Search for the cell housing the specified text and yield its (X, Y) center coordinate. 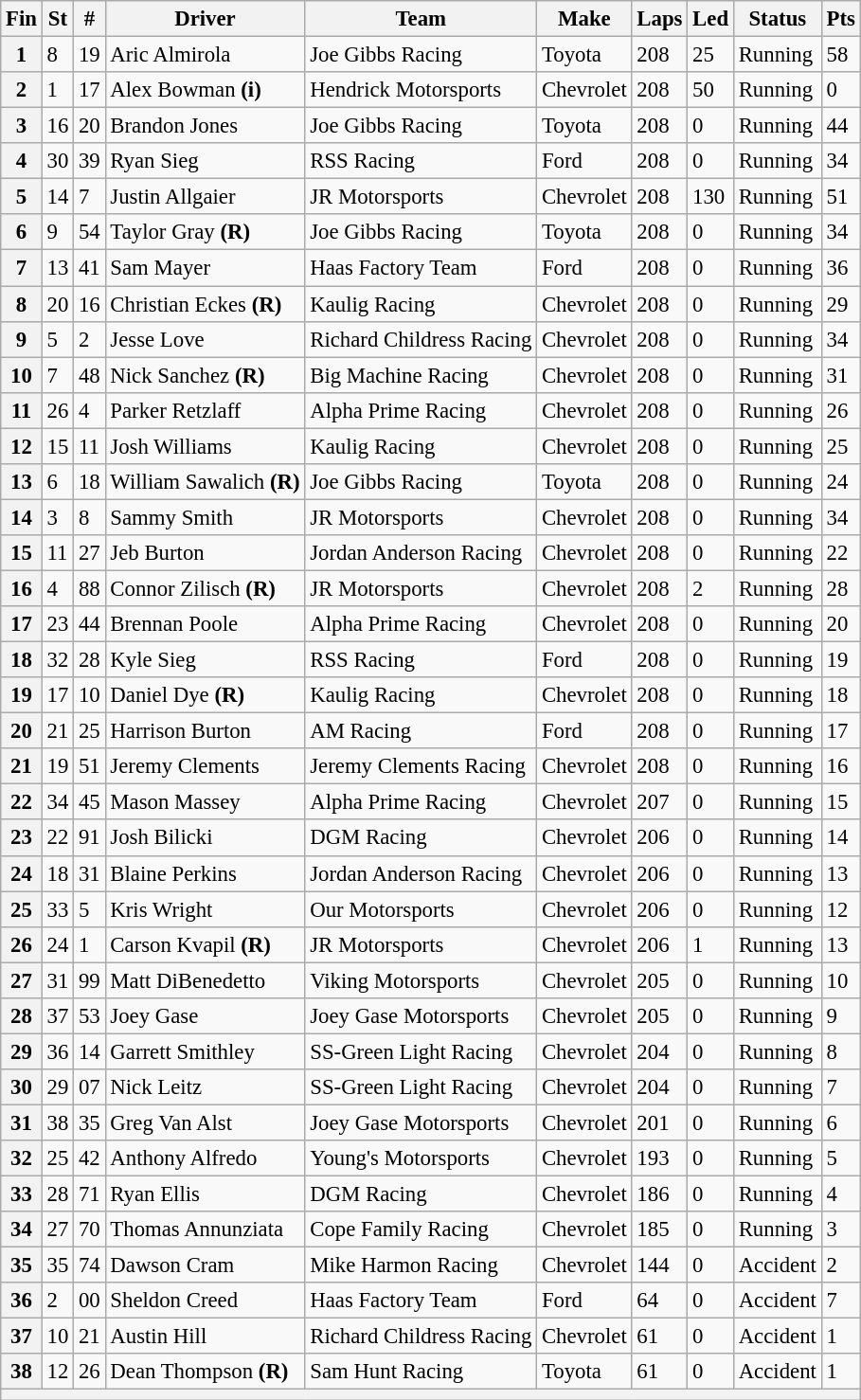
Austin Hill (205, 1337)
Driver (205, 19)
99 (89, 980)
Viking Motorsports (421, 980)
# (89, 19)
45 (89, 802)
Jesse Love (205, 339)
Sheldon Creed (205, 1301)
Brandon Jones (205, 126)
64 (659, 1301)
Led (710, 19)
Sammy Smith (205, 517)
00 (89, 1301)
193 (659, 1158)
41 (89, 268)
Thomas Annunziata (205, 1229)
Cope Family Racing (421, 1229)
Young's Motorsports (421, 1158)
Anthony Alfredo (205, 1158)
Hendrick Motorsports (421, 90)
130 (710, 197)
Christian Eckes (R) (205, 304)
Carson Kvapil (R) (205, 944)
42 (89, 1158)
74 (89, 1265)
Josh Bilicki (205, 838)
St (57, 19)
70 (89, 1229)
Aric Almirola (205, 55)
Dean Thompson (R) (205, 1373)
88 (89, 588)
Kyle Sieg (205, 660)
Josh Williams (205, 446)
Team (421, 19)
Kris Wright (205, 909)
Garrett Smithley (205, 1051)
Jeb Burton (205, 553)
186 (659, 1194)
Nick Sanchez (R) (205, 375)
Parker Retzlaff (205, 410)
Ryan Sieg (205, 161)
54 (89, 232)
Mason Massey (205, 802)
Connor Zilisch (R) (205, 588)
07 (89, 1087)
Sam Mayer (205, 268)
Pts (841, 19)
Big Machine Racing (421, 375)
Harrison Burton (205, 731)
185 (659, 1229)
Greg Van Alst (205, 1122)
William Sawalich (R) (205, 482)
Blaine Perkins (205, 873)
144 (659, 1265)
Daniel Dye (R) (205, 695)
Sam Hunt Racing (421, 1373)
Jeremy Clements (205, 766)
Matt DiBenedetto (205, 980)
Taylor Gray (R) (205, 232)
207 (659, 802)
Joey Gase (205, 1016)
Mike Harmon Racing (421, 1265)
Brennan Poole (205, 624)
201 (659, 1122)
Fin (22, 19)
Ryan Ellis (205, 1194)
Make (584, 19)
53 (89, 1016)
Alex Bowman (i) (205, 90)
Our Motorsports (421, 909)
Laps (659, 19)
91 (89, 838)
58 (841, 55)
50 (710, 90)
Status (777, 19)
Justin Allgaier (205, 197)
48 (89, 375)
Jeremy Clements Racing (421, 766)
Nick Leitz (205, 1087)
Dawson Cram (205, 1265)
39 (89, 161)
71 (89, 1194)
AM Racing (421, 731)
